Pinpoint the cell where the given text exists, returning its [X, Y] midpoint coordinate. 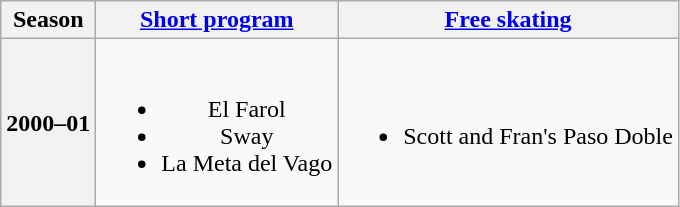
Free skating [508, 20]
2000–01 [48, 122]
Short program [217, 20]
Scott and Fran's Paso Doble [508, 122]
Season [48, 20]
El Farol Sway La Meta del Vago [217, 122]
